Detect which cell encompasses the target text, then output its (x, y) center coordinate. 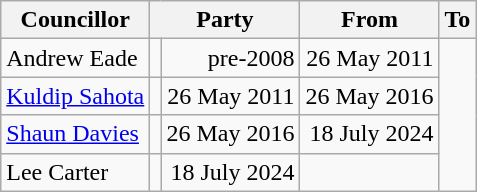
pre-2008 (230, 58)
Kuldip Sahota (76, 96)
From (370, 20)
Lee Carter (76, 172)
Andrew Eade (76, 58)
To (458, 20)
Councillor (76, 20)
Party (225, 20)
Shaun Davies (76, 134)
